Locate the cell with the specified text and output its (X, Y) center coordinate. 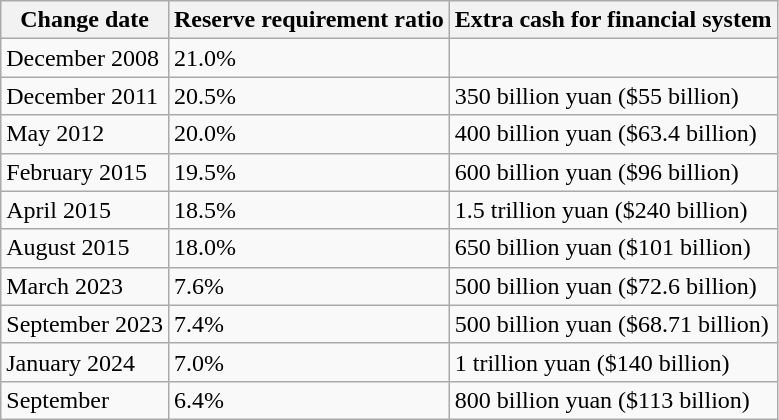
800 billion yuan ($113 billion) (613, 400)
March 2023 (85, 286)
1 trillion yuan ($140 billion) (613, 362)
400 billion yuan ($63.4 billion) (613, 134)
18.0% (308, 248)
19.5% (308, 172)
7.6% (308, 286)
6.4% (308, 400)
600 billion yuan ($96 billion) (613, 172)
Extra cash for financial system (613, 20)
April 2015 (85, 210)
20.0% (308, 134)
August 2015 (85, 248)
February 2015 (85, 172)
650 billion yuan ($101 billion) (613, 248)
December 2008 (85, 58)
May 2012 (85, 134)
500 billion yuan ($72.6 billion) (613, 286)
December 2011 (85, 96)
21.0% (308, 58)
Change date (85, 20)
January 2024 (85, 362)
18.5% (308, 210)
September 2023 (85, 324)
20.5% (308, 96)
Reserve requirement ratio (308, 20)
7.0% (308, 362)
350 billion yuan ($55 billion) (613, 96)
September (85, 400)
7.4% (308, 324)
1.5 trillion yuan ($240 billion) (613, 210)
500 billion yuan ($68.71 billion) (613, 324)
